Provide the (x, y) coordinate of the cell's center where the given text is located.  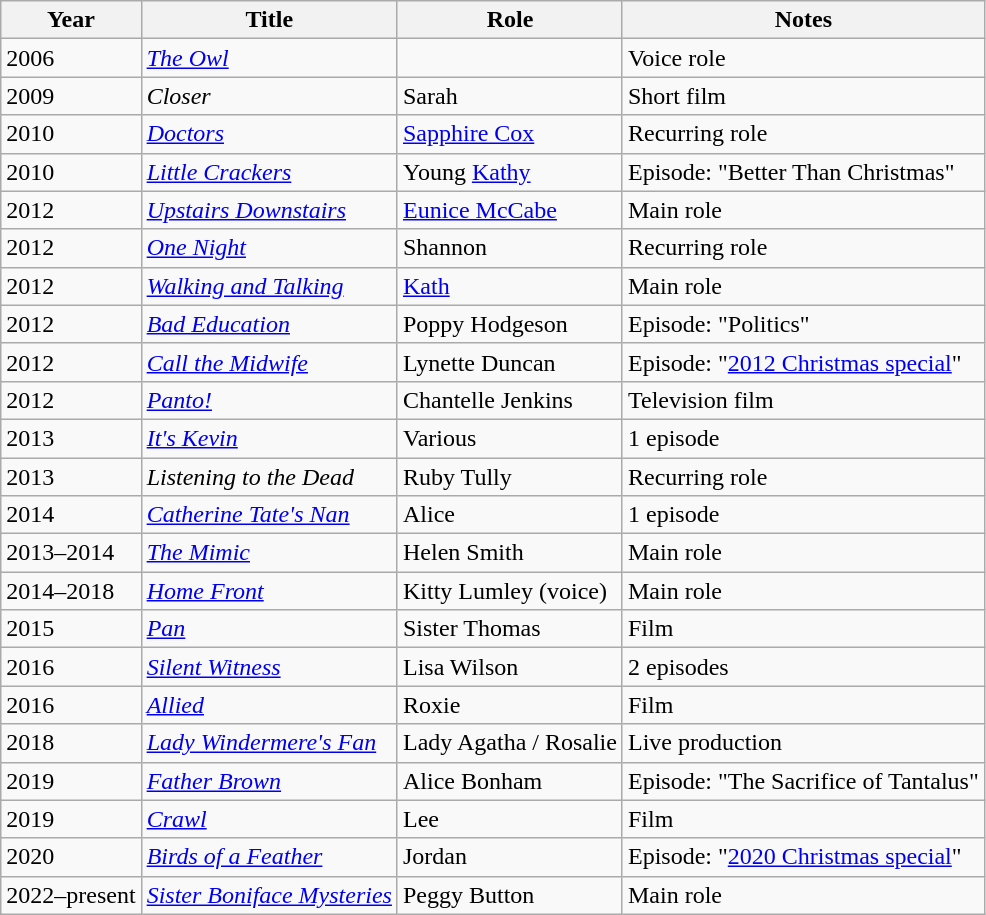
Roxie (510, 705)
Year (71, 20)
Jordan (510, 857)
Notes (803, 20)
Sister Boniface Mysteries (269, 895)
Poppy Hodgeson (510, 324)
Ruby Tully (510, 477)
Pan (269, 629)
2014 (71, 515)
Lisa Wilson (510, 667)
Sapphire Cox (510, 134)
Lynette Duncan (510, 362)
Lee (510, 819)
Kitty Lumley (voice) (510, 591)
Episode: "Better Than Christmas" (803, 172)
2006 (71, 58)
Voice role (803, 58)
2013–2014 (71, 553)
The Mimic (269, 553)
2022–present (71, 895)
Lady Agatha / Rosalie (510, 743)
Call the Midwife (269, 362)
Panto! (269, 400)
Upstairs Downstairs (269, 210)
Birds of a Feather (269, 857)
Doctors (269, 134)
Alice Bonham (510, 781)
Episode: "The Sacrifice of Tantalus" (803, 781)
Listening to the Dead (269, 477)
Short film (803, 96)
Various (510, 438)
Catherine Tate's Nan (269, 515)
2015 (71, 629)
Eunice McCabe (510, 210)
Episode: "2020 Christmas special" (803, 857)
Shannon (510, 248)
One Night (269, 248)
Kath (510, 286)
Father Brown (269, 781)
2014–2018 (71, 591)
Episode: "Politics" (803, 324)
Crawl (269, 819)
Television film (803, 400)
It's Kevin (269, 438)
Walking and Talking (269, 286)
Little Crackers (269, 172)
2009 (71, 96)
Alice (510, 515)
Episode: "2012 Christmas special" (803, 362)
Home Front (269, 591)
Sarah (510, 96)
Closer (269, 96)
Young Kathy (510, 172)
Silent Witness (269, 667)
2 episodes (803, 667)
Sister Thomas (510, 629)
The Owl (269, 58)
Bad Education (269, 324)
Lady Windermere's Fan (269, 743)
Helen Smith (510, 553)
Title (269, 20)
Chantelle Jenkins (510, 400)
Live production (803, 743)
2018 (71, 743)
Peggy Button (510, 895)
2020 (71, 857)
Role (510, 20)
Allied (269, 705)
